Output the (x, y) coordinate of the center of the cell containing the given text.  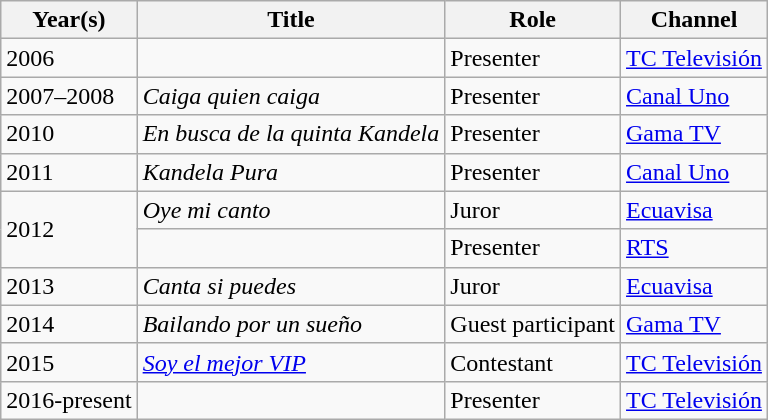
Bailando por un sueño (291, 324)
Soy el mejor VIP (291, 362)
Title (291, 20)
2013 (69, 286)
Role (533, 20)
2011 (69, 172)
Year(s) (69, 20)
Contestant (533, 362)
2006 (69, 58)
Caiga quien caiga (291, 96)
RTS (694, 248)
Canta si puedes (291, 286)
2012 (69, 229)
2007–2008 (69, 96)
2015 (69, 362)
2010 (69, 134)
Oye mi canto (291, 210)
Guest participant (533, 324)
Channel (694, 20)
2014 (69, 324)
En busca de la quinta Kandela (291, 134)
Kandela Pura (291, 172)
2016-present (69, 400)
